Locate the cell with the specified text and output its [X, Y] center coordinate. 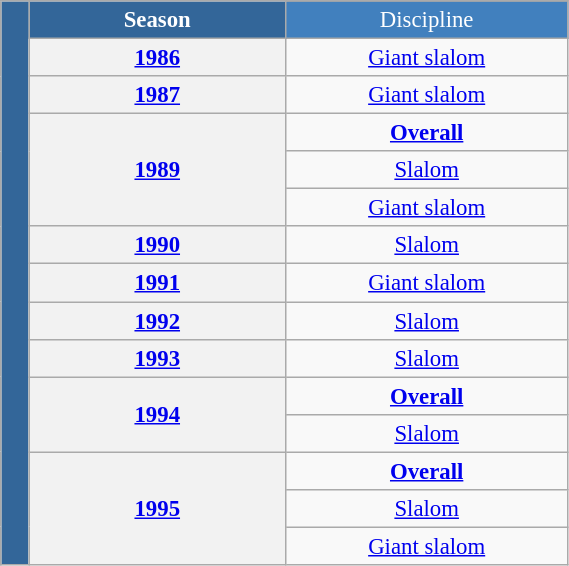
1992 [157, 321]
1987 [157, 95]
1991 [157, 283]
1995 [157, 508]
1986 [157, 58]
1994 [157, 414]
1990 [157, 245]
1993 [157, 358]
Season [157, 20]
Discipline [426, 20]
1989 [157, 170]
